Scan for the cell matching the given text and deliver its [X, Y] coordinate at center. 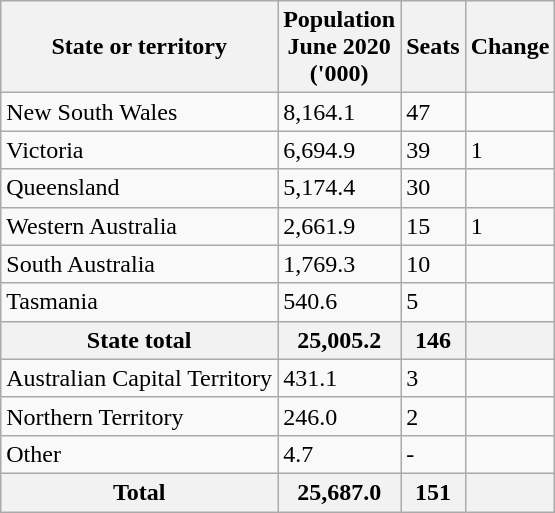
Seats [433, 47]
30 [433, 188]
1,769.3 [340, 264]
State total [140, 340]
5,174.4 [340, 188]
6,694.9 [340, 150]
Total [140, 492]
2,661.9 [340, 226]
8,164.1 [340, 112]
State or territory [140, 47]
3 [433, 378]
146 [433, 340]
246.0 [340, 416]
Population June 2020('000) [340, 47]
Queensland [140, 188]
Western Australia [140, 226]
Australian Capital Territory [140, 378]
10 [433, 264]
39 [433, 150]
South Australia [140, 264]
151 [433, 492]
25,687.0 [340, 492]
47 [433, 112]
Other [140, 454]
Victoria [140, 150]
15 [433, 226]
- [433, 454]
Northern Territory [140, 416]
Change [510, 47]
25,005.2 [340, 340]
New South Wales [140, 112]
Tasmania [140, 302]
5 [433, 302]
431.1 [340, 378]
4.7 [340, 454]
2 [433, 416]
540.6 [340, 302]
